Return (x, y) of the center of cell containing provided text 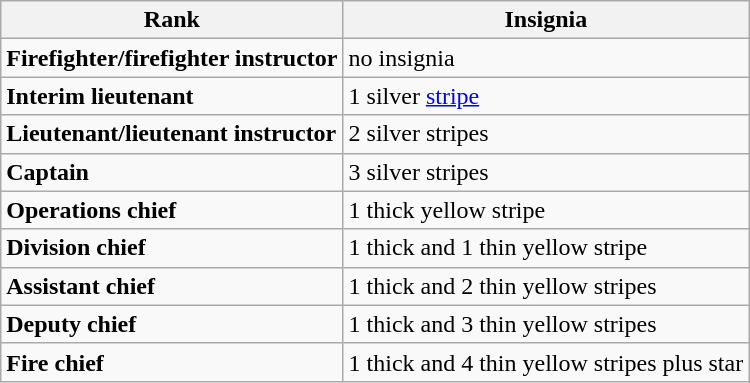
Division chief (172, 248)
Interim lieutenant (172, 96)
1 thick yellow stripe (546, 210)
Operations chief (172, 210)
Assistant chief (172, 286)
3 silver stripes (546, 172)
Deputy chief (172, 324)
Firefighter/firefighter instructor (172, 58)
no insignia (546, 58)
1 thick and 4 thin yellow stripes plus star (546, 362)
Lieutenant/lieutenant instructor (172, 134)
2 silver stripes (546, 134)
Fire chief (172, 362)
1 thick and 1 thin yellow stripe (546, 248)
1 silver stripe (546, 96)
1 thick and 2 thin yellow stripes (546, 286)
1 thick and 3 thin yellow stripes (546, 324)
Captain (172, 172)
Insignia (546, 20)
Rank (172, 20)
